Identify which cell holds the provided text, then report its (x, y) central coordinate. 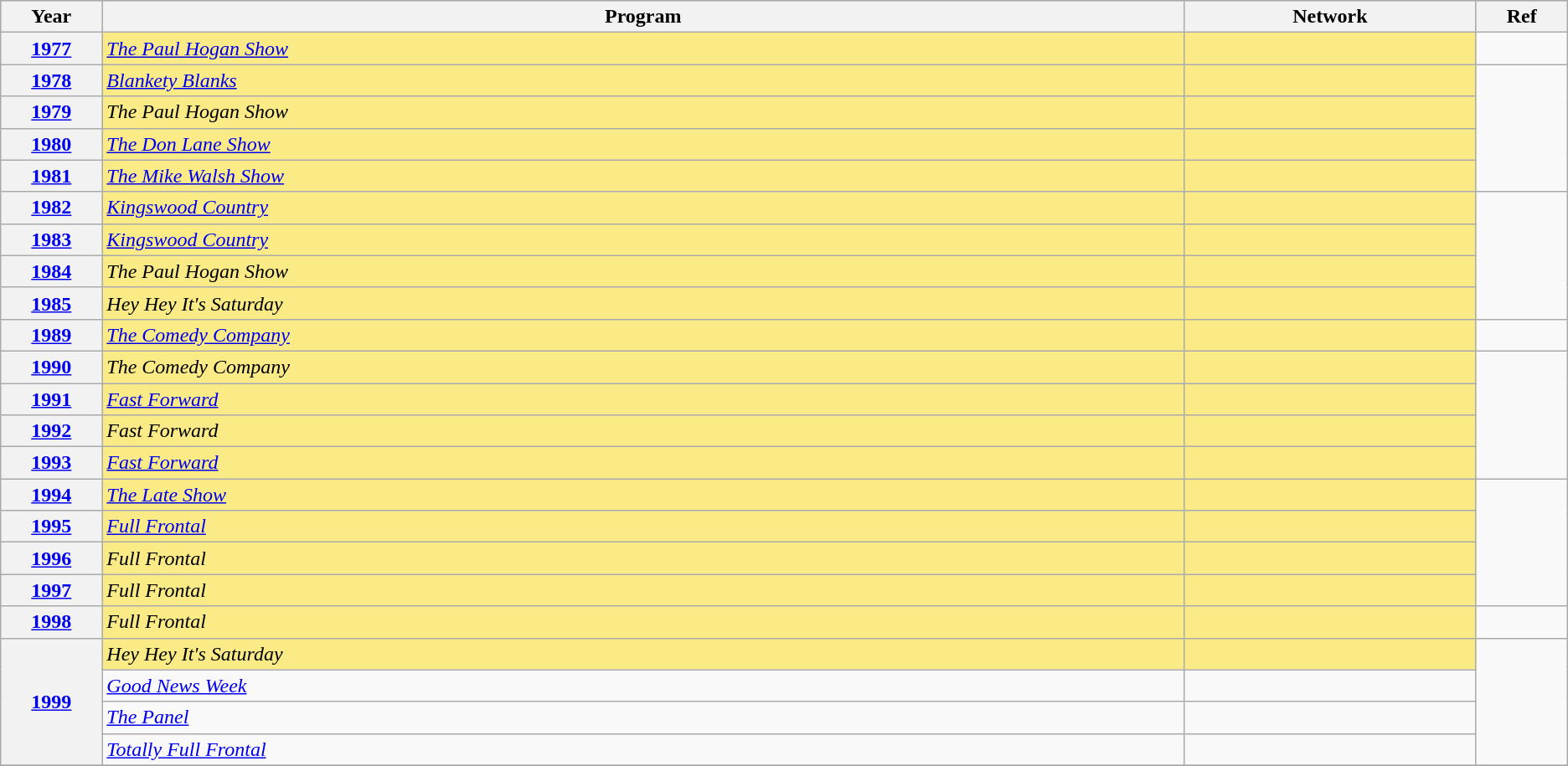
1998 (52, 622)
1989 (52, 335)
1983 (52, 239)
1979 (52, 112)
Good News Week (643, 686)
Year (52, 17)
Blankety Blanks (643, 80)
1990 (52, 367)
1992 (52, 431)
1977 (52, 49)
1991 (52, 399)
1984 (52, 271)
The Panel (643, 717)
Network (1330, 17)
1982 (52, 208)
Program (643, 17)
1980 (52, 144)
1996 (52, 558)
The Late Show (643, 495)
1978 (52, 80)
1995 (52, 527)
Totally Full Frontal (643, 749)
1999 (52, 702)
1994 (52, 495)
Ref (1521, 17)
The Don Lane Show (643, 144)
1985 (52, 303)
1981 (52, 176)
1993 (52, 463)
1997 (52, 590)
The Mike Walsh Show (643, 176)
